Detect which cell encompasses the target text, then output its (X, Y) center coordinate. 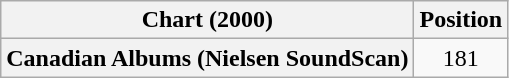
Canadian Albums (Nielsen SoundScan) (208, 58)
181 (461, 58)
Position (461, 20)
Chart (2000) (208, 20)
